For the text-containing cell, return its midpoint in [x, y] coordinate format. 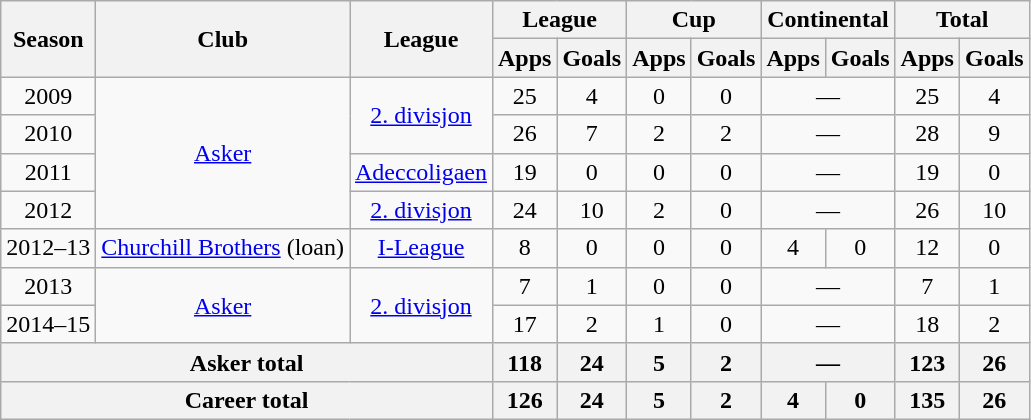
Continental [828, 20]
Season [48, 39]
2012 [48, 210]
9 [994, 134]
28 [927, 134]
12 [927, 248]
2011 [48, 172]
Adeccoligaen [422, 172]
2009 [48, 96]
I-League [422, 248]
Club [223, 39]
2010 [48, 134]
8 [524, 248]
18 [927, 324]
Cup [694, 20]
2013 [48, 286]
2012–13 [48, 248]
17 [524, 324]
Career total [247, 400]
118 [524, 362]
Churchill Brothers (loan) [223, 248]
2014–15 [48, 324]
Total [962, 20]
Asker total [247, 362]
123 [927, 362]
126 [524, 400]
135 [927, 400]
